Determine the (X, Y) coordinate at the center of the cell enclosing the given text.  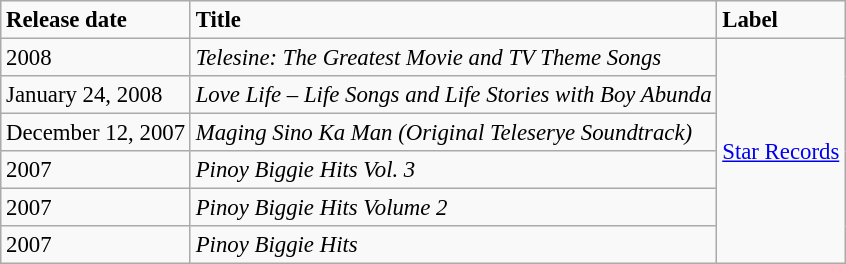
Pinoy Biggie Hits (454, 245)
Title (454, 20)
Telesine: The Greatest Movie and TV Theme Songs (454, 58)
Release date (96, 20)
December 12, 2007 (96, 133)
2008 (96, 58)
Pinoy Biggie Hits Vol. 3 (454, 170)
Love Life – Life Songs and Life Stories with Boy Abunda (454, 95)
Maging Sino Ka Man (Original Teleserye Soundtrack) (454, 133)
January 24, 2008 (96, 95)
Pinoy Biggie Hits Volume 2 (454, 208)
Label (781, 20)
